Capture the cell that displays the provided text and extract its (X, Y) central coordinate. 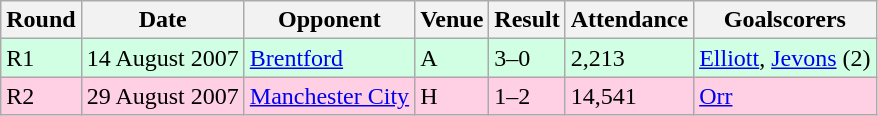
Date (162, 20)
1–2 (527, 96)
2,213 (629, 58)
14 August 2007 (162, 58)
H (452, 96)
Result (527, 20)
Attendance (629, 20)
29 August 2007 (162, 96)
A (452, 58)
R2 (41, 96)
Manchester City (329, 96)
Venue (452, 20)
3–0 (527, 58)
Orr (785, 96)
R1 (41, 58)
Opponent (329, 20)
14,541 (629, 96)
Round (41, 20)
Goalscorers (785, 20)
Elliott, Jevons (2) (785, 58)
Brentford (329, 58)
